Provide the (x, y) coordinate of the cell's center where the given text is located.  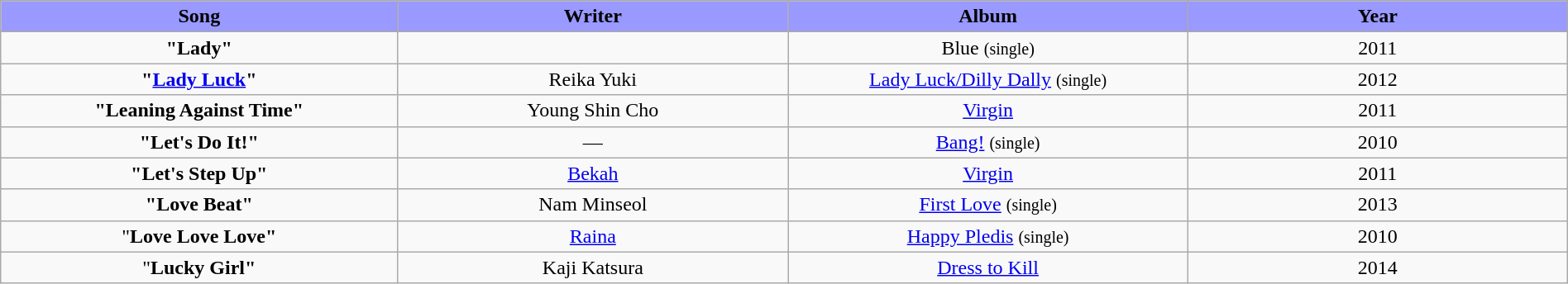
2014 (1378, 267)
Album (988, 17)
Song (199, 17)
Happy Pledis (single) (988, 236)
Nam Minseol (593, 205)
Lady Luck/Dilly Dally (single) (988, 79)
Bekah (593, 173)
Raina (593, 236)
"Love Love Love" (199, 236)
Dress to Kill (988, 267)
Kaji Katsura (593, 267)
Young Shin Cho (593, 111)
"Lucky Girl" (199, 267)
Blue (single) (988, 48)
2012 (1378, 79)
"Lady Luck" (199, 79)
"Leaning Against Time" (199, 111)
2013 (1378, 205)
Bang! (single) (988, 142)
"Let's Do It!" (199, 142)
— (593, 142)
"Let's Step Up" (199, 173)
Writer (593, 17)
"Love Beat" (199, 205)
First Love (single) (988, 205)
Year (1378, 17)
Reika Yuki (593, 79)
"Lady" (199, 48)
